Scan for the cell matching the given text and deliver its [x, y] coordinate at center. 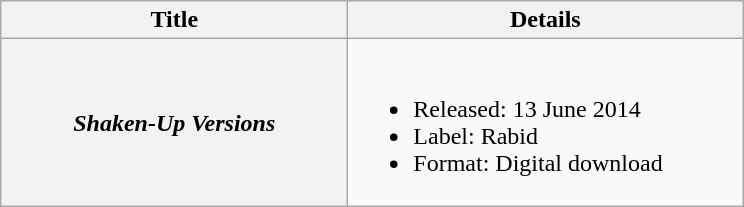
Details [546, 20]
Shaken-Up Versions [174, 122]
Released: 13 June 2014Label: RabidFormat: Digital download [546, 122]
Title [174, 20]
